Search for the cell housing the specified text and yield its (X, Y) center coordinate. 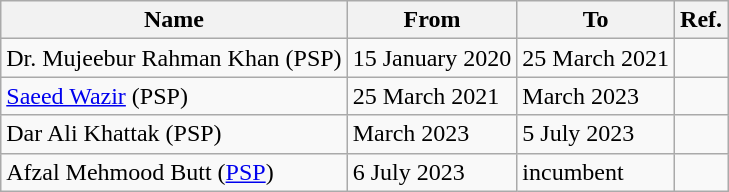
From (432, 20)
Saeed Wazir (PSP) (174, 96)
15 January 2020 (432, 58)
Dar Ali Khattak (PSP) (174, 134)
6 July 2023 (432, 172)
Afzal Mehmood Butt (PSP) (174, 172)
5 July 2023 (596, 134)
Dr. Mujeebur Rahman Khan (PSP) (174, 58)
To (596, 20)
Ref. (702, 20)
Name (174, 20)
incumbent (596, 172)
